Extract the [x, y] coordinate from the center of the cell holding the provided text.  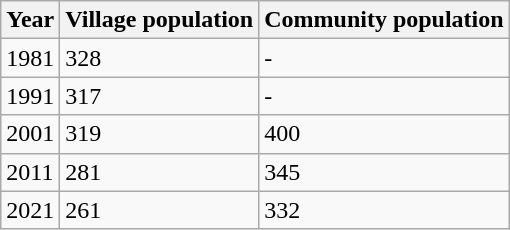
2011 [30, 172]
400 [384, 134]
2021 [30, 210]
261 [160, 210]
328 [160, 58]
345 [384, 172]
1991 [30, 96]
Community population [384, 20]
2001 [30, 134]
281 [160, 172]
317 [160, 96]
Village population [160, 20]
319 [160, 134]
332 [384, 210]
Year [30, 20]
1981 [30, 58]
